Pinpoint the cell where the given text exists, returning its (X, Y) midpoint coordinate. 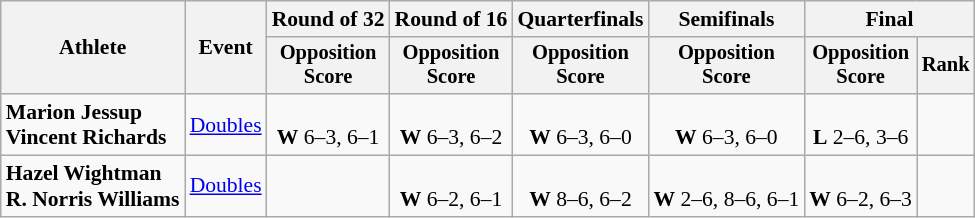
L 2–6, 3–6 (860, 124)
Quarterfinals (580, 19)
Hazel Wightman R. Norris Williams (93, 186)
Semifinals (726, 19)
Round of 32 (328, 19)
Final (889, 19)
W 6–3, 6–2 (452, 124)
Event (226, 48)
Round of 16 (452, 19)
Marion Jessup Vincent Richards (93, 124)
Athlete (93, 48)
Rank (946, 66)
W 6–3, 6–1 (328, 124)
W 6–2, 6–1 (452, 186)
W 2–6, 8–6, 6–1 (726, 186)
W 8–6, 6–2 (580, 186)
W 6–2, 6–3 (860, 186)
